Find where the given text appears and provide that cell's center as (x, y) coordinate. 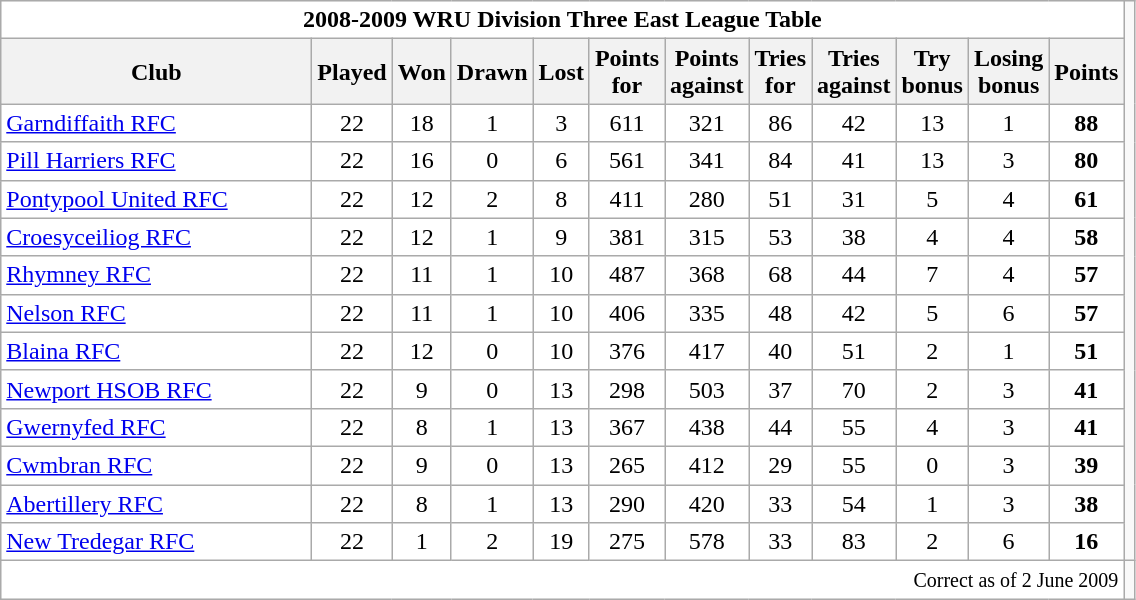
19 (561, 542)
Points (1086, 72)
84 (780, 161)
367 (626, 427)
68 (780, 275)
39 (1086, 465)
Won (422, 72)
275 (626, 542)
Club (156, 72)
487 (626, 275)
Tries for (780, 72)
Gwernyfed RFC (156, 427)
Rhymney RFC (156, 275)
Newport HSOB RFC (156, 389)
406 (626, 313)
Correct as of 2 June 2009 (562, 580)
321 (706, 123)
40 (780, 351)
503 (706, 389)
Played (352, 72)
417 (706, 351)
290 (626, 503)
411 (626, 199)
298 (626, 389)
48 (780, 313)
Blaina RFC (156, 351)
420 (706, 503)
280 (706, 199)
Tries against (854, 72)
Pill Harriers RFC (156, 161)
Points against (706, 72)
31 (854, 199)
18 (422, 123)
Cwmbran RFC (156, 465)
Drawn (492, 72)
438 (706, 427)
80 (1086, 161)
412 (706, 465)
37 (780, 389)
381 (626, 237)
58 (1086, 237)
368 (706, 275)
Abertillery RFC (156, 503)
611 (626, 123)
Croesyceiliog RFC (156, 237)
265 (626, 465)
Losing bonus (1008, 72)
Points for (626, 72)
335 (706, 313)
Garndiffaith RFC (156, 123)
2008-2009 WRU Division Three East League Table (562, 20)
New Tredegar RFC (156, 542)
70 (854, 389)
578 (706, 542)
86 (780, 123)
561 (626, 161)
54 (854, 503)
Lost (561, 72)
7 (932, 275)
315 (706, 237)
Nelson RFC (156, 313)
83 (854, 542)
88 (1086, 123)
61 (1086, 199)
29 (780, 465)
376 (626, 351)
Pontypool United RFC (156, 199)
341 (706, 161)
53 (780, 237)
Try bonus (932, 72)
